Search for the cell housing the specified text and yield its [X, Y] center coordinate. 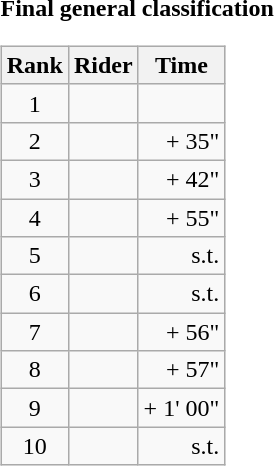
6 [34, 294]
Time [182, 65]
5 [34, 256]
4 [34, 217]
Rank [34, 65]
9 [34, 408]
8 [34, 370]
+ 35" [182, 141]
+ 57" [182, 370]
7 [34, 332]
10 [34, 446]
+ 1' 00" [182, 408]
2 [34, 141]
1 [34, 103]
3 [34, 179]
+ 42" [182, 179]
+ 55" [182, 217]
Rider [103, 65]
+ 56" [182, 332]
